Capture the cell that displays the provided text and extract its [X, Y] central coordinate. 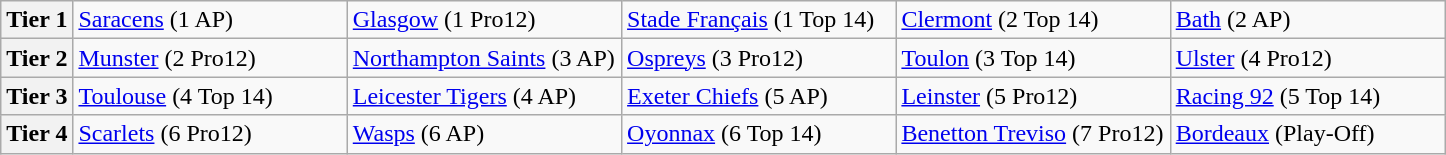
Ospreys (3 Pro12) [759, 58]
Benetton Treviso (7 Pro12) [1033, 134]
Clermont (2 Top 14) [1033, 20]
Stade Français (1 Top 14) [759, 20]
Oyonnax (6 Top 14) [759, 134]
Tier 2 [37, 58]
Saracens (1 AP) [210, 20]
Ulster (4 Pro12) [1307, 58]
Toulon (3 Top 14) [1033, 58]
Bath (2 AP) [1307, 20]
Tier 4 [37, 134]
Tier 3 [37, 96]
Leicester Tigers (4 AP) [484, 96]
Wasps (6 AP) [484, 134]
Munster (2 Pro12) [210, 58]
Leinster (5 Pro12) [1033, 96]
Exeter Chiefs (5 AP) [759, 96]
Bordeaux (Play-Off) [1307, 134]
Scarlets (6 Pro12) [210, 134]
Northampton Saints (3 AP) [484, 58]
Tier 1 [37, 20]
Toulouse (4 Top 14) [210, 96]
Glasgow (1 Pro12) [484, 20]
Racing 92 (5 Top 14) [1307, 96]
